Detect which cell encompasses the target text, then output its (X, Y) center coordinate. 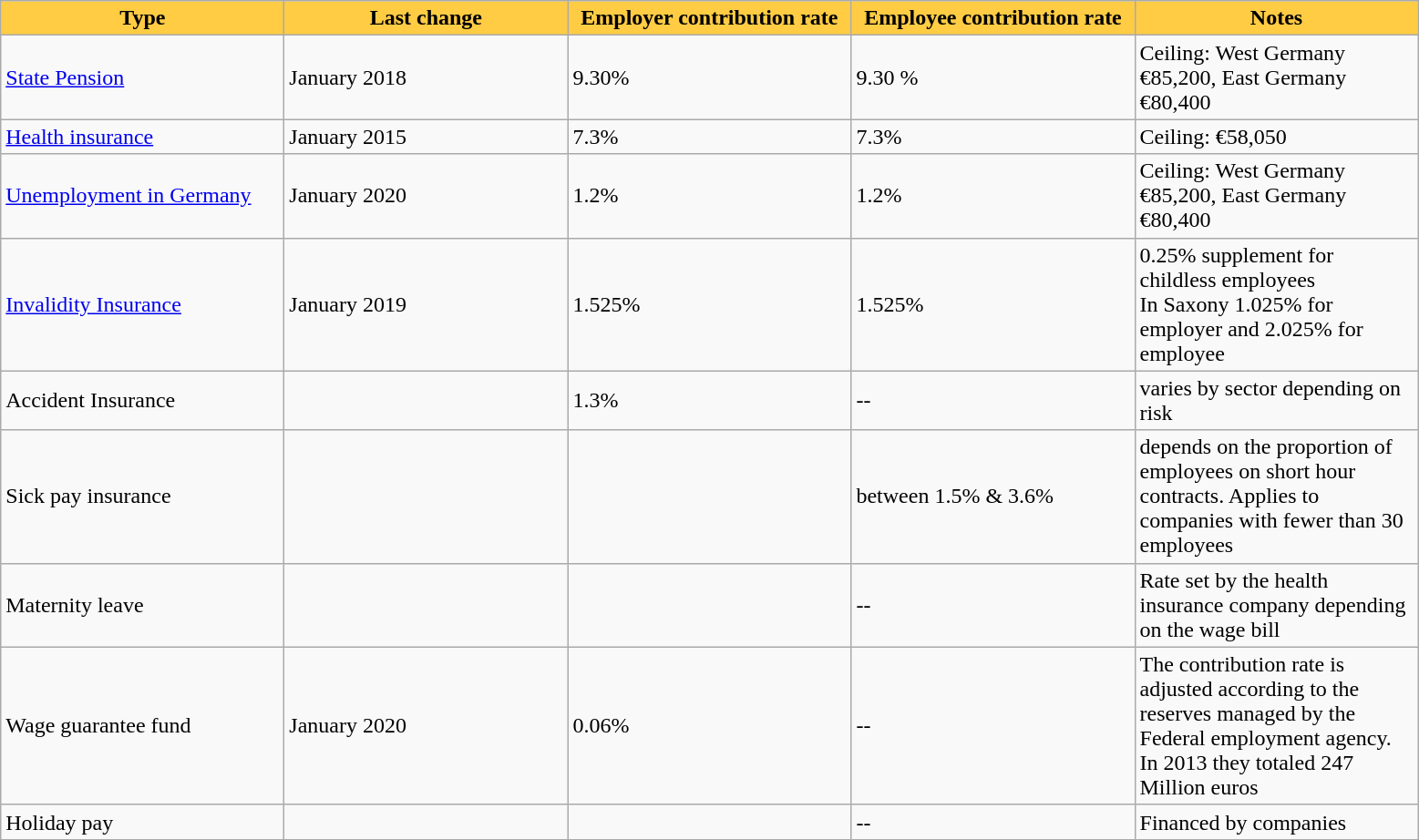
varies by sector depending on risk (1276, 401)
Wage guarantee fund (142, 725)
1.3% (709, 401)
Holiday pay (142, 822)
between 1.5% & 3.6% (993, 497)
Financed by companies (1276, 822)
Employee contribution rate (993, 18)
Unemployment in Germany (142, 196)
Employer contribution rate (709, 18)
Ceiling: €58,050 (1276, 137)
0.25% supplement for childless employees In Saxony 1.025% for employer and 2.025% for employee (1276, 304)
The contribution rate is adjusted according to the reserves managed by the Federal employment agency. In 2013 they totaled 247 Million euros (1276, 725)
Invalidity Insurance (142, 304)
Maternity leave (142, 605)
January 2015 (427, 137)
Last change (427, 18)
9.30% (709, 77)
Type (142, 18)
9.30 % (993, 77)
January 2018 (427, 77)
Sick pay insurance (142, 497)
January 2019 (427, 304)
State Pension (142, 77)
Health insurance (142, 137)
0.06% (709, 725)
Rate set by the health insurance company depending on the wage bill (1276, 605)
Accident Insurance (142, 401)
depends on the proportion of employees on short hour contracts. Applies to companies with fewer than 30 employees (1276, 497)
Notes (1276, 18)
